For the text-containing cell, return its midpoint in (X, Y) coordinate format. 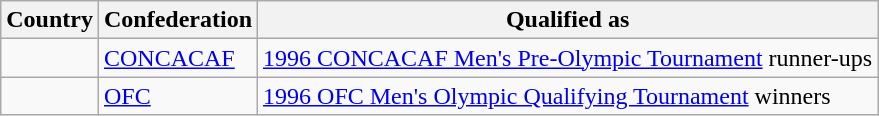
CONCACAF (178, 58)
Confederation (178, 20)
1996 CONCACAF Men's Pre-Olympic Tournament runner-ups (568, 58)
Country (50, 20)
1996 OFC Men's Olympic Qualifying Tournament winners (568, 96)
Qualified as (568, 20)
OFC (178, 96)
